Output the (x, y) coordinate of the center of the cell containing the given text.  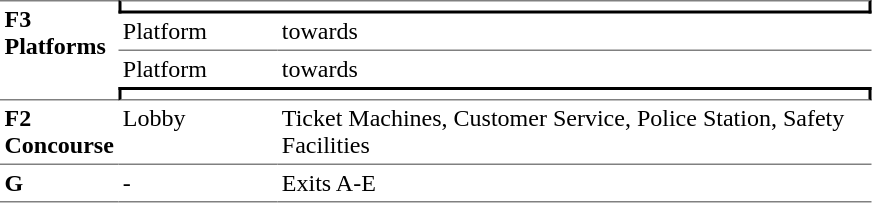
F2Concourse (59, 132)
- (198, 184)
Lobby (198, 132)
Exits A-E (574, 184)
G (59, 184)
Ticket Machines, Customer Service, Police Station, Safety Facilities (574, 132)
F3Platforms (59, 50)
